Provide the [X, Y] coordinate of the cell's center where the given text is located.  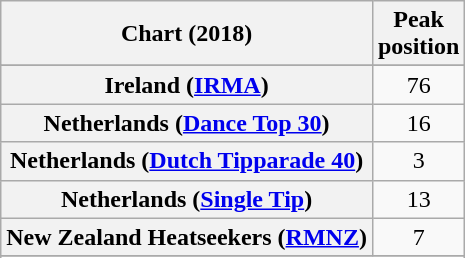
7 [418, 237]
3 [418, 161]
New Zealand Heatseekers (RMNZ) [187, 237]
Netherlands (Single Tip) [187, 199]
16 [418, 123]
Netherlands (Dutch Tipparade 40) [187, 161]
Ireland (IRMA) [187, 85]
Netherlands (Dance Top 30) [187, 123]
13 [418, 199]
Peak position [418, 34]
Chart (2018) [187, 34]
76 [418, 85]
